Provide the [x, y] coordinate of the cell's center where the given text is located.  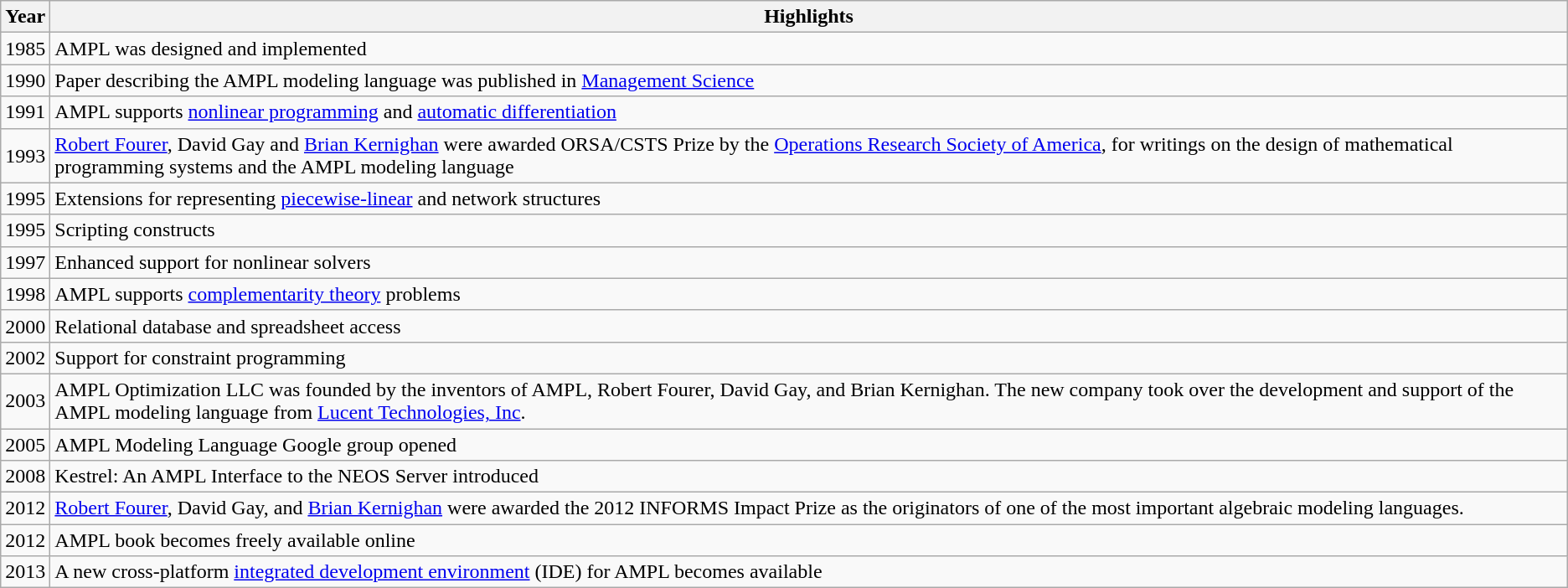
2005 [25, 445]
1998 [25, 294]
Support for constraint programming [809, 358]
Paper describing the AMPL modeling language was published in Management Science [809, 80]
Extensions for representing piecewise-linear and network structures [809, 199]
1985 [25, 49]
AMPL supports complementarity theory problems [809, 294]
2003 [25, 400]
Kestrel: An AMPL Interface to the NEOS Server introduced [809, 477]
1990 [25, 80]
1997 [25, 262]
2002 [25, 358]
2000 [25, 326]
1991 [25, 112]
Highlights [809, 17]
Scripting constructs [809, 230]
Relational database and spreadsheet access [809, 326]
A new cross-platform integrated development environment (IDE) for AMPL becomes available [809, 572]
Year [25, 17]
AMPL was designed and implemented [809, 49]
AMPL supports nonlinear programming and automatic differentiation [809, 112]
Enhanced support for nonlinear solvers [809, 262]
AMPL book becomes freely available online [809, 540]
AMPL Modeling Language Google group opened [809, 445]
2008 [25, 477]
1993 [25, 156]
2013 [25, 572]
